Extract the (X, Y) coordinate from the center of the cell holding the provided text.  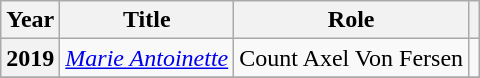
Marie Antoinette (147, 58)
Title (147, 20)
Role (352, 20)
2019 (30, 58)
Year (30, 20)
Count Axel Von Fersen (352, 58)
